Detect which cell encompasses the target text, then output its (X, Y) center coordinate. 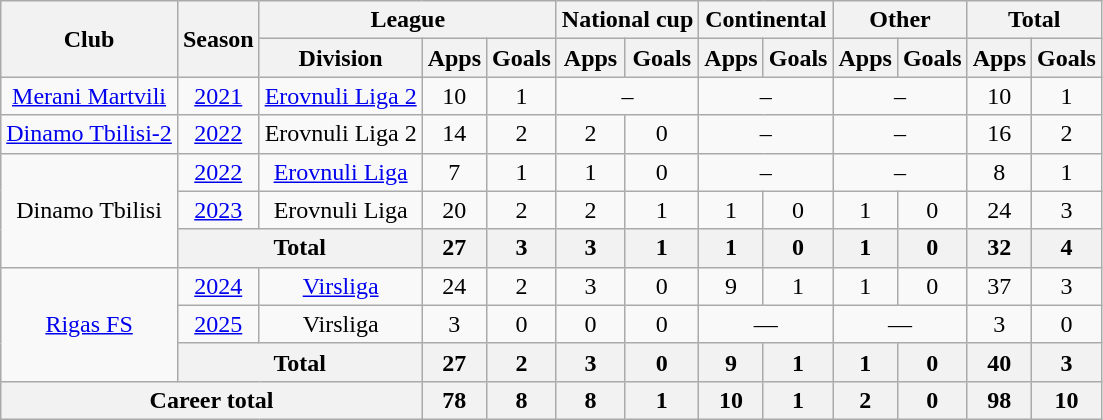
Merani Martvili (90, 96)
78 (454, 400)
16 (999, 134)
4 (1067, 248)
Dinamo Tbilisi (90, 210)
Dinamo Tbilisi-2 (90, 134)
Continental (766, 20)
Rigas FS (90, 324)
Division (340, 58)
Career total (212, 400)
Other (900, 20)
14 (454, 134)
2024 (218, 286)
2025 (218, 324)
2023 (218, 210)
37 (999, 286)
Season (218, 39)
Club (90, 39)
20 (454, 210)
League (408, 20)
32 (999, 248)
2021 (218, 96)
7 (454, 172)
40 (999, 362)
98 (999, 400)
National cup (627, 20)
